Scan for the cell matching the given text and deliver its [X, Y] coordinate at center. 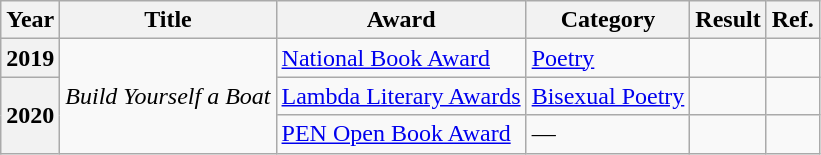
Bisexual Poetry [608, 96]
Award [401, 20]
2020 [30, 115]
Category [608, 20]
Ref. [792, 20]
Poetry [608, 58]
Lambda Literary Awards [401, 96]
Title [168, 20]
2019 [30, 58]
— [608, 134]
Build Yourself a Boat [168, 96]
PEN Open Book Award [401, 134]
Result [728, 20]
National Book Award [401, 58]
Year [30, 20]
